For the text-containing cell, return its midpoint in [X, Y] coordinate format. 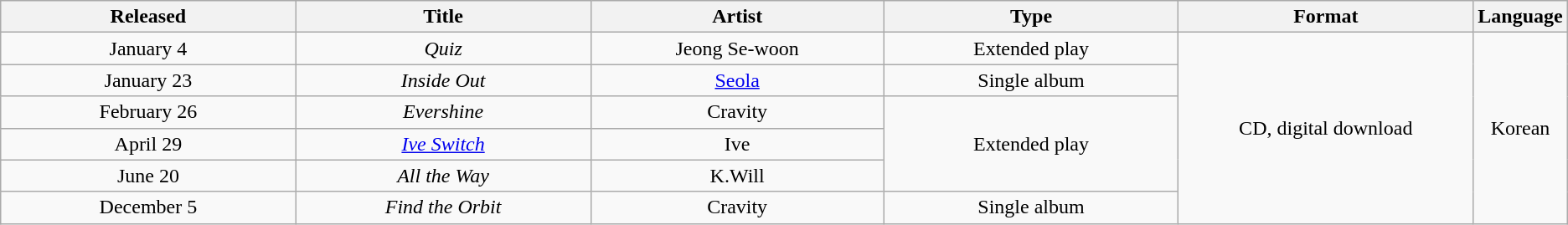
Ive Switch [443, 144]
Title [443, 17]
Find the Orbit [443, 207]
Format [1326, 17]
Type [1031, 17]
Evershine [443, 112]
January 4 [148, 49]
Ive [737, 144]
Inside Out [443, 80]
Language [1520, 17]
CD, digital download [1326, 128]
All the Way [443, 176]
K.Will [737, 176]
Seola [737, 80]
February 26 [148, 112]
April 29 [148, 144]
December 5 [148, 207]
January 23 [148, 80]
Quiz [443, 49]
Jeong Se-woon [737, 49]
June 20 [148, 176]
Released [148, 17]
Artist [737, 17]
Korean [1520, 128]
